Scan for the cell matching the given text and deliver its [x, y] coordinate at center. 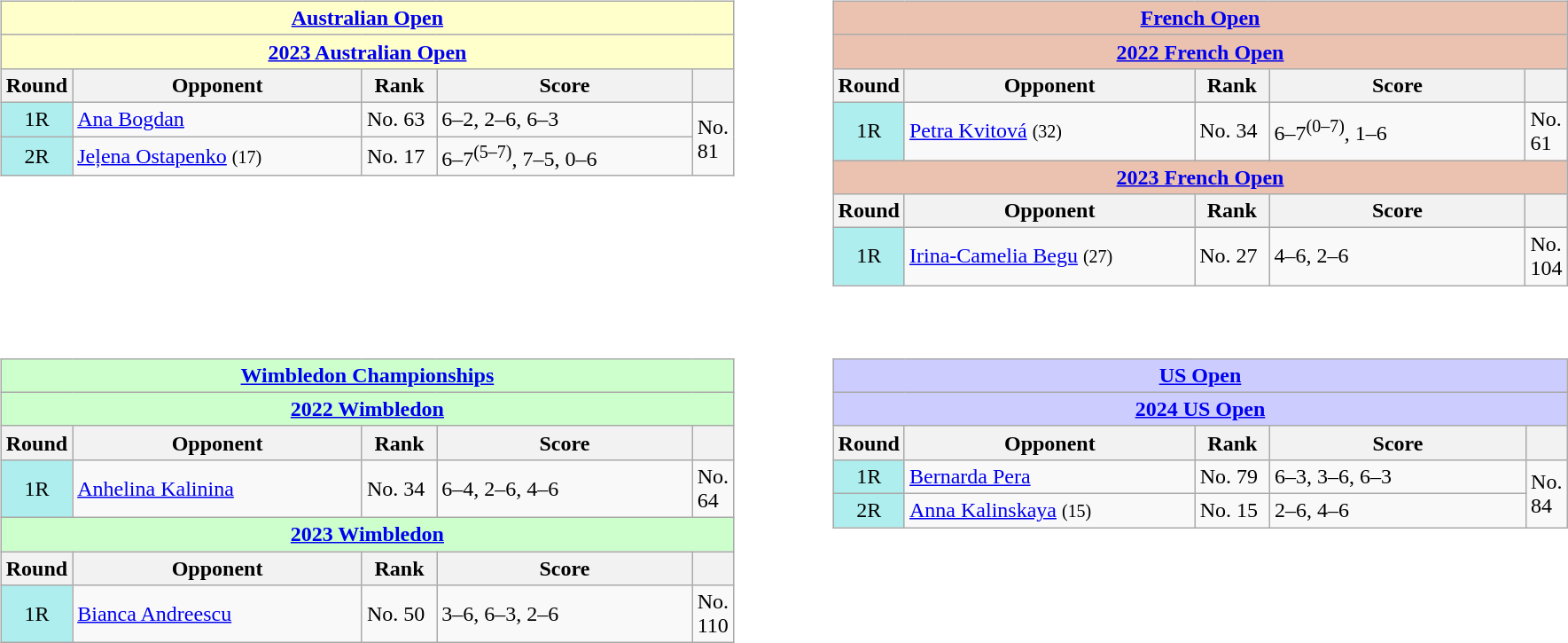
3–6, 6–3, 2–6 [565, 614]
French Open [1200, 18]
4–6, 2–6 [1397, 257]
2–6, 4–6 [1399, 510]
No. 84 [1547, 493]
Ana Bogdan [218, 119]
No. 79 [1232, 476]
2022 French Open [1200, 51]
No. 81 [713, 138]
Wimbledon Championships [367, 375]
US Open [1200, 375]
2023 Australian Open [367, 51]
No. 15 [1232, 510]
Australian Open [367, 18]
Bianca Andreescu [218, 614]
No. 61 [1546, 131]
6–3, 3–6, 6–3 [1399, 476]
No. 64 [713, 488]
No. 27 [1232, 257]
No. 110 [713, 614]
Jeļena Ostapenko (17) [218, 156]
No. 63 [399, 119]
Anhelina Kalinina [218, 488]
6–7(0–7), 1–6 [1397, 131]
No. 17 [399, 156]
6–2, 2–6, 6–3 [565, 119]
No. 50 [399, 614]
2023 Wimbledon [367, 534]
Irina-Camelia Begu (27) [1049, 257]
2023 French Open [1200, 176]
2022 Wimbledon [367, 409]
Petra Kvitová (32) [1049, 131]
No. 104 [1546, 257]
Bernarda Pera [1049, 476]
6–4, 2–6, 4–6 [565, 488]
Anna Kalinskaya (15) [1049, 510]
6–7(5–7), 7–5, 0–6 [565, 156]
2024 US Open [1200, 409]
